Pinpoint the cell where the given text exists, returning its [X, Y] midpoint coordinate. 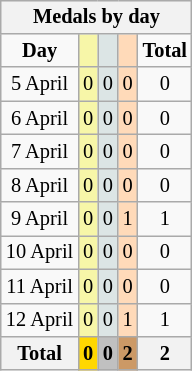
12 April [40, 320]
5 April [40, 84]
9 April [40, 219]
6 April [40, 118]
11 April [40, 286]
Day [40, 51]
Medals by day [96, 17]
7 April [40, 152]
10 April [40, 253]
8 April [40, 185]
